Return [x, y] of the center of cell containing provided text 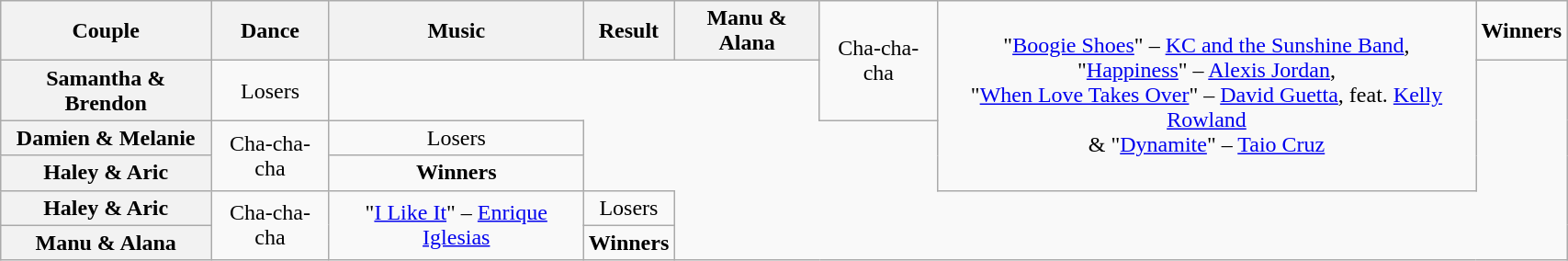
Damien & Melanie [107, 138]
Samantha & Brеndоn [107, 90]
Dance [270, 31]
Result [628, 31]
"I Like It" – Enrique Iglesias [456, 225]
Music [456, 31]
Couple [107, 31]
